Extract the (X, Y) coordinate from the center of the cell holding the provided text.  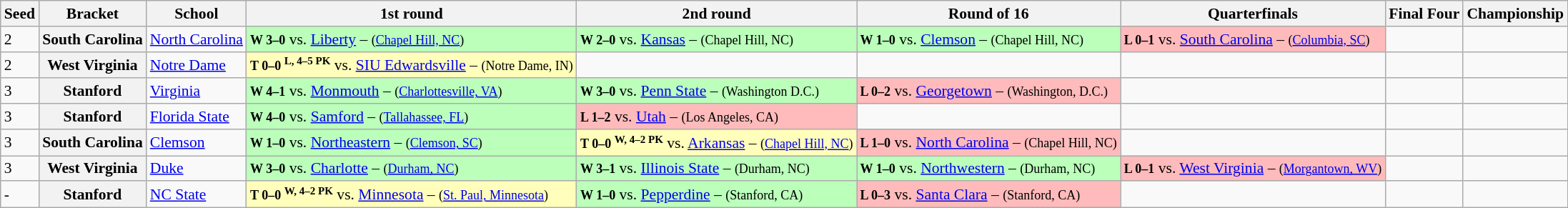
L 0–1 vs. West Virginia – (Morgantown, WV) (1253, 169)
W 4–0 vs. Samford – (Tallahassee, FL) (412, 117)
W 3–0 vs. Charlotte – (Durham, NC) (412, 169)
T 0–0 W, 4–2 PK vs. Minnesota – (St. Paul, Minnesota) (412, 194)
L 1–0 vs. North Carolina – (Chapel Hill, NC) (989, 143)
Final Four (1424, 14)
School (197, 14)
Duke (197, 169)
W 2–0 vs. Kansas – (Chapel Hill, NC) (717, 39)
Quarterfinals (1253, 14)
T 0–0 L, 4–5 PK vs. SIU Edwardsville – (Notre Dame, IN) (412, 64)
W 1–0 vs. Northeastern – (Clemson, SC) (412, 143)
W 1–0 vs. Clemson – (Chapel Hill, NC) (989, 39)
NC State (197, 194)
Clemson (197, 143)
L 0–3 vs. Santa Clara – (Stanford, CA) (989, 194)
Virginia (197, 91)
Bracket (93, 14)
1st round (412, 14)
- (20, 194)
Seed (20, 14)
W 3–0 vs. Liberty – (Chapel Hill, NC) (412, 39)
Championship (1515, 14)
W 3–0 vs. Penn State – (Washington D.C.) (717, 91)
L 1–2 vs. Utah – (Los Angeles, CA) (717, 117)
L 0–2 vs. Georgetown – (Washington, D.C.) (989, 91)
Round of 16 (989, 14)
T 0–0 W, 4–2 PK vs. Arkansas – (Chapel Hill, NC) (717, 143)
Florida State (197, 117)
W 3–1 vs. Illinois State – (Durham, NC) (717, 169)
W 1–0 vs. Pepperdine – (Stanford, CA) (717, 194)
W 1–0 vs. Northwestern – (Durham, NC) (989, 169)
Notre Dame (197, 64)
L 0–1 vs. South Carolina – (Columbia, SC) (1253, 39)
W 4–1 vs. Monmouth – (Charlottesville, VA) (412, 91)
North Carolina (197, 39)
2nd round (717, 14)
